Output the [X, Y] coordinate of the center of the cell containing the given text.  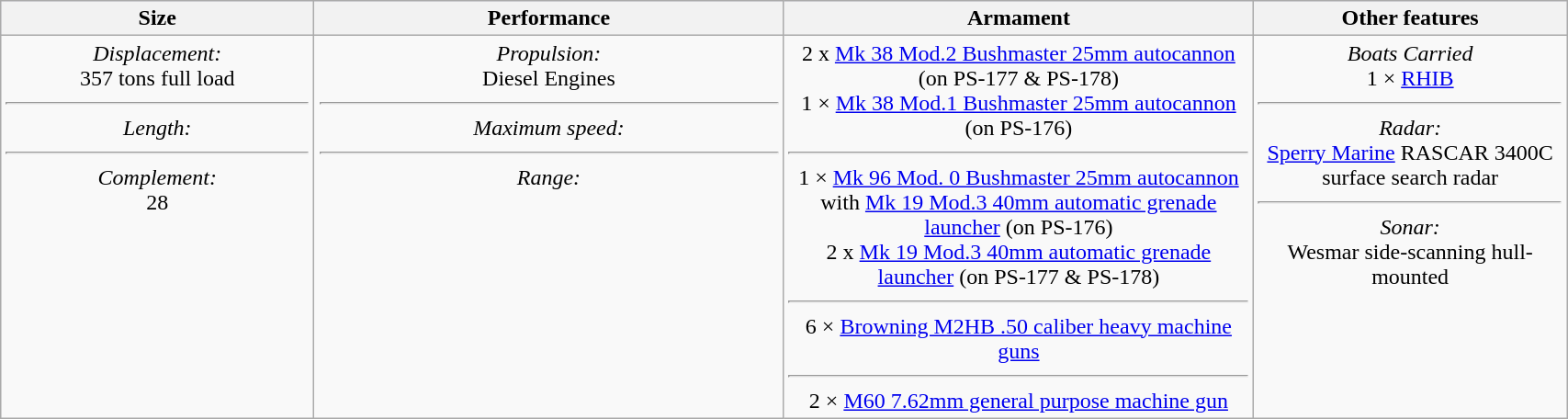
Displacement:357 tons full load Length: Complement:28 [158, 227]
Propulsion:Diesel Engines Maximum speed: Range: [549, 227]
Other features [1411, 18]
Performance [549, 18]
Boats Carried1 × RHIBRadar:Sperry Marine RASCAR 3400C surface search radarSonar:Wesmar side-scanning hull-mounted [1411, 227]
Size [158, 18]
Armament [1018, 18]
